Detect which cell encompasses the target text, then output its (X, Y) center coordinate. 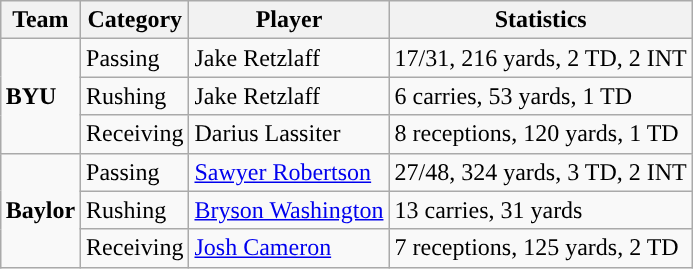
Josh Cameron (289, 248)
Category (135, 20)
Darius Lassiter (289, 134)
Statistics (540, 20)
Sawyer Robertson (289, 172)
Player (289, 20)
Baylor (40, 210)
6 carries, 53 yards, 1 TD (540, 96)
17/31, 216 yards, 2 TD, 2 INT (540, 58)
7 receptions, 125 yards, 2 TD (540, 248)
BYU (40, 96)
Team (40, 20)
Bryson Washington (289, 210)
8 receptions, 120 yards, 1 TD (540, 134)
27/48, 324 yards, 3 TD, 2 INT (540, 172)
13 carries, 31 yards (540, 210)
